Scan for the cell matching the given text and deliver its (X, Y) coordinate at center. 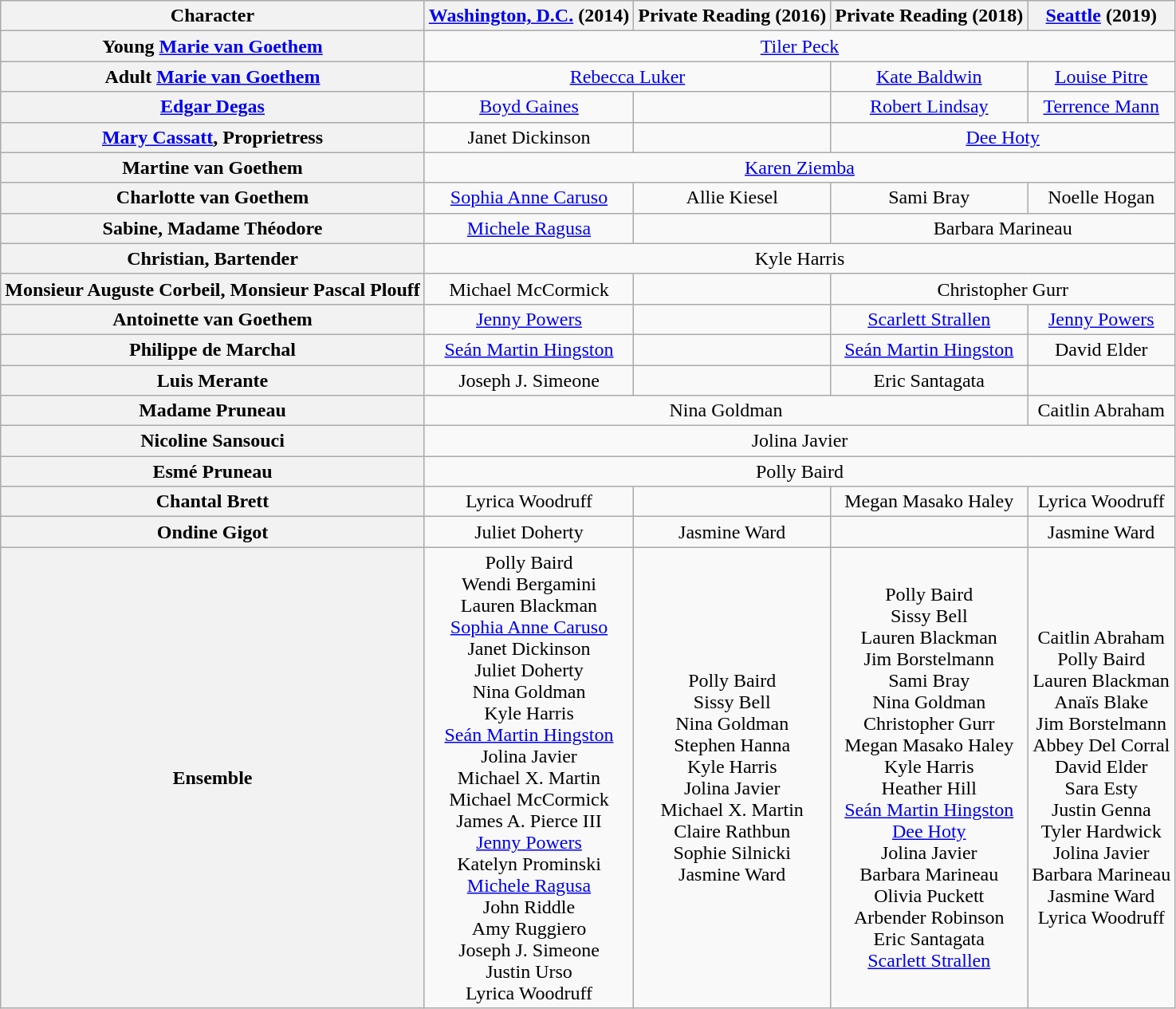
Madame Pruneau (213, 411)
Christian, Bartender (213, 258)
Esmé Pruneau (213, 471)
Seattle (2019) (1102, 16)
Ondine Gigot (213, 532)
Nicoline Sansouci (213, 441)
Private Reading (2018) (930, 16)
Luis Merante (213, 380)
Nina Goldman (726, 411)
Rebecca Luker (627, 77)
Polly Baird (799, 471)
Mary Cassatt, Proprietress (213, 137)
Charlotte van Goethem (213, 198)
Michele Ragusa (529, 228)
Boyd Gaines (529, 107)
Private Reading (2016) (732, 16)
Joseph J. Simeone (529, 380)
Jolina Javier (799, 441)
Adult Marie van Goethem (213, 77)
Tiler Peck (799, 46)
Megan Masako Haley (930, 502)
Martine van Goethem (213, 168)
Philippe de Marchal (213, 349)
David Elder (1102, 349)
Ensemble (213, 778)
Character (213, 16)
Janet Dickinson (529, 137)
Karen Ziemba (799, 168)
Dee Hoty (1003, 137)
Eric Santagata (930, 380)
Sophia Anne Caruso (529, 198)
Michael McCormick (529, 289)
Chantal Brett (213, 502)
Washington, D.C. (2014) (529, 16)
Antoinette van Goethem (213, 319)
Kate Baldwin (930, 77)
Sami Bray (930, 198)
Monsieur Auguste Corbeil, Monsieur Pascal Plouff (213, 289)
Scarlett Strallen (930, 319)
Noelle Hogan (1102, 198)
Juliet Doherty (529, 532)
Sabine, Madame Théodore (213, 228)
Barbara Marineau (1003, 228)
Christopher Gurr (1003, 289)
Edgar Degas (213, 107)
Young Marie van Goethem (213, 46)
Polly BairdSissy BellNina GoldmanStephen HannaKyle HarrisJolina JavierMichael X. MartinClaire RathbunSophie SilnickiJasmine Ward (732, 778)
Terrence Mann (1102, 107)
Kyle Harris (799, 258)
Caitlin Abraham (1102, 411)
Robert Lindsay (930, 107)
Louise Pitre (1102, 77)
Allie Kiesel (732, 198)
